Search for the cell housing the specified text and yield its (X, Y) center coordinate. 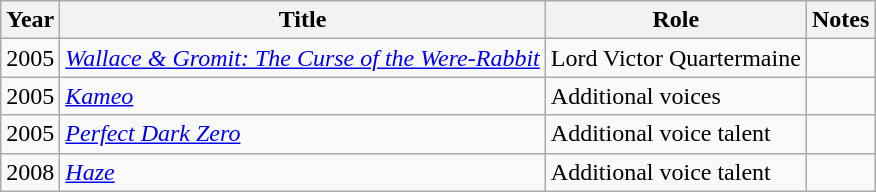
Additional voices (676, 96)
Role (676, 20)
2008 (30, 172)
Perfect Dark Zero (302, 134)
Haze (302, 172)
Notes (840, 20)
Lord Victor Quartermaine (676, 58)
Wallace & Gromit: The Curse of the Were-Rabbit (302, 58)
Title (302, 20)
Year (30, 20)
Kameo (302, 96)
